For the text-containing cell, return its midpoint in [X, Y] coordinate format. 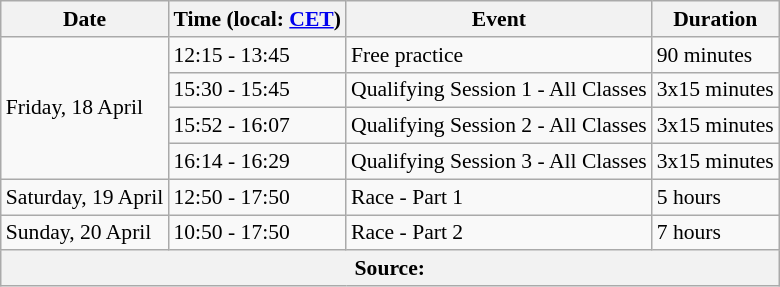
Qualifying Session 2 - All Classes [499, 126]
Event [499, 19]
Source: [390, 269]
90 minutes [716, 55]
Qualifying Session 3 - All Classes [499, 162]
12:50 - 17:50 [257, 197]
Friday, 18 April [85, 108]
15:30 - 15:45 [257, 90]
Saturday, 19 April [85, 197]
12:15 - 13:45 [257, 55]
15:52 - 16:07 [257, 126]
Qualifying Session 1 - All Classes [499, 90]
7 hours [716, 233]
Time (local: CET) [257, 19]
Race - Part 2 [499, 233]
Date [85, 19]
Free practice [499, 55]
10:50 - 17:50 [257, 233]
Sunday, 20 April [85, 233]
16:14 - 16:29 [257, 162]
5 hours [716, 197]
Race - Part 1 [499, 197]
Duration [716, 19]
